Return the (X, Y) coordinate for the center point of the cell that contains the specified text.  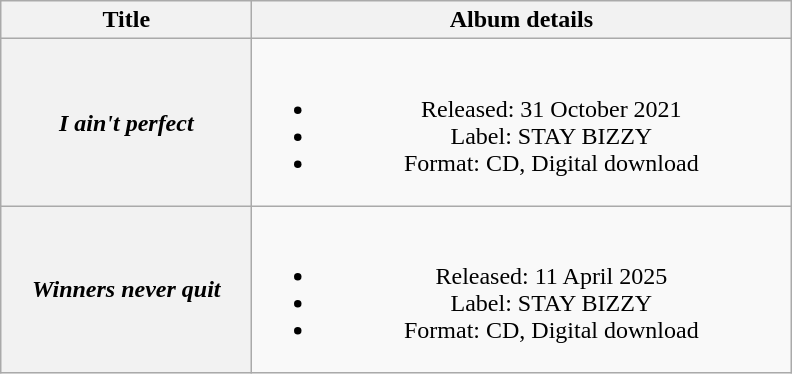
Title (126, 20)
Album details (522, 20)
Released: 31 October 2021Label: STAY BIZZYFormat: CD, Digital download (522, 122)
Winners never quit (126, 290)
Released: 11 April 2025Label: STAY BIZZYFormat: CD, Digital download (522, 290)
I ain't perfect (126, 122)
